Search for the cell housing the specified text and yield its (X, Y) center coordinate. 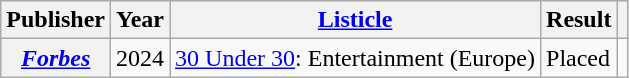
30 Under 30: Entertainment (Europe) (356, 58)
Placed (579, 58)
Listicle (356, 20)
2024 (140, 58)
Year (140, 20)
Result (579, 20)
Publisher (56, 20)
Forbes (56, 58)
